Find where the given text appears and provide that cell's center as [x, y] coordinate. 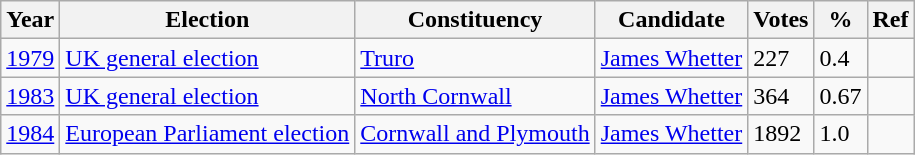
Truro [475, 58]
% [840, 20]
North Cornwall [475, 96]
Election [208, 20]
European Parliament election [208, 134]
Votes [781, 20]
0.4 [840, 58]
1.0 [840, 134]
1979 [30, 58]
Ref [890, 20]
Candidate [672, 20]
Cornwall and Plymouth [475, 134]
364 [781, 96]
1984 [30, 134]
0.67 [840, 96]
227 [781, 58]
1983 [30, 96]
Constituency [475, 20]
Year [30, 20]
1892 [781, 134]
